Determine the [x, y] coordinate at the center of the cell enclosing the given text.  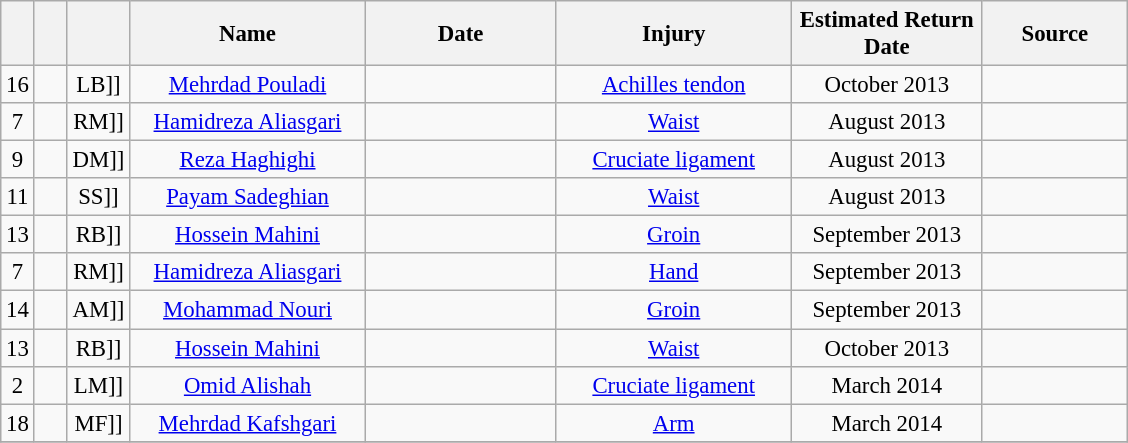
DM]] [98, 160]
16 [18, 85]
9 [18, 160]
Hand [674, 273]
SS]] [98, 197]
Mehrdad Kafshgari [248, 423]
Reza Haghighi [248, 160]
LM]] [98, 385]
AM]] [98, 310]
Mehrdad Pouladi [248, 85]
Date [460, 34]
Estimated Return Date [886, 34]
Achilles tendon [674, 85]
MF]] [98, 423]
14 [18, 310]
18 [18, 423]
Name [248, 34]
Injury [674, 34]
Payam Sadeghian [248, 197]
2 [18, 385]
Arm [674, 423]
LB]] [98, 85]
Source [1055, 34]
Omid Alishah [248, 385]
Mohammad Nouri [248, 310]
11 [18, 197]
